Locate the cell with the specified text and output its [X, Y] center coordinate. 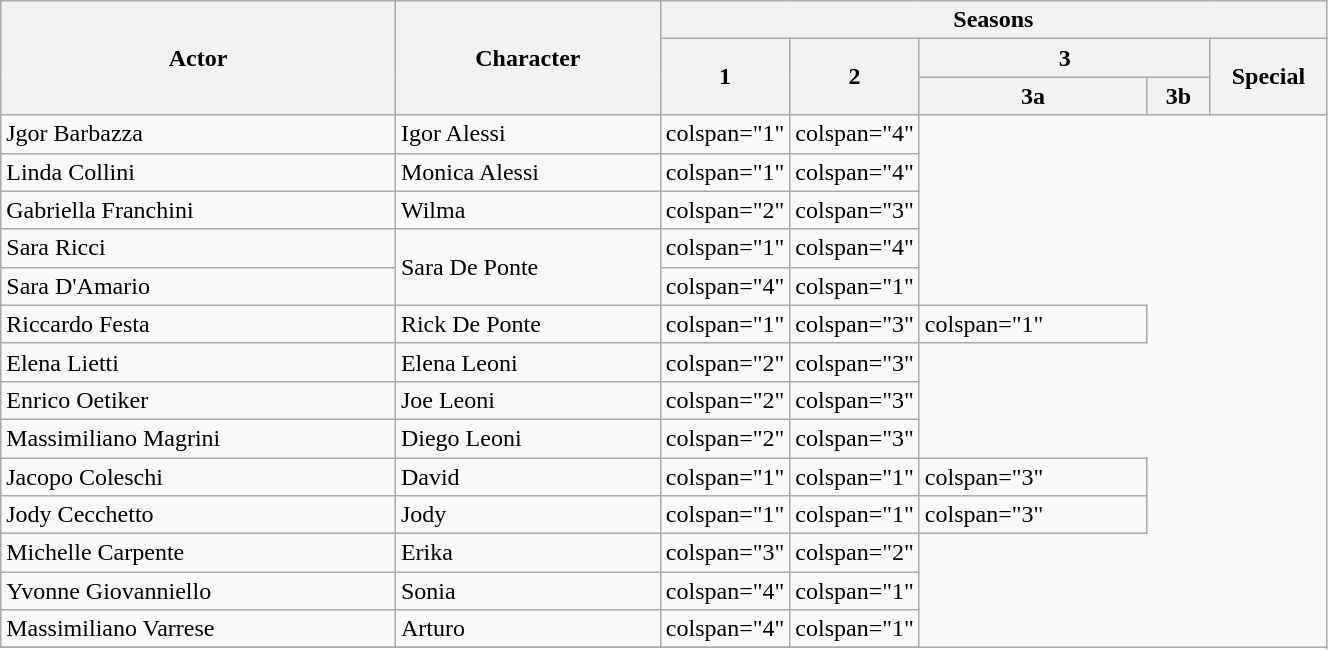
Elena Lietti [198, 362]
Jacopo Coleschi [198, 477]
Diego Leoni [528, 438]
Yvonne Giovanniello [198, 591]
Rick De Ponte [528, 324]
Monica Alessi [528, 172]
Actor [198, 58]
Sara De Ponte [528, 267]
Gabriella Franchini [198, 210]
2 [855, 77]
Special [1268, 77]
3a [1032, 96]
Sara Ricci [198, 248]
Character [528, 58]
Wilma [528, 210]
Michelle Carpente [198, 553]
Jody Cecchetto [198, 515]
Arturo [528, 629]
Massimiliano Magrini [198, 438]
Joe Leoni [528, 400]
Massimiliano Varrese [198, 629]
Jody [528, 515]
3b [1178, 96]
David [528, 477]
Sonia [528, 591]
Jgor Barbazza [198, 134]
Erika [528, 553]
Linda Collini [198, 172]
Enrico Oetiker [198, 400]
Igor Alessi [528, 134]
Riccardo Festa [198, 324]
Sara D'Amario [198, 286]
Seasons [993, 20]
Elena Leoni [528, 362]
1 [725, 77]
3 [1064, 58]
